Determine the (X, Y) coordinate at the center of the cell enclosing the given text.  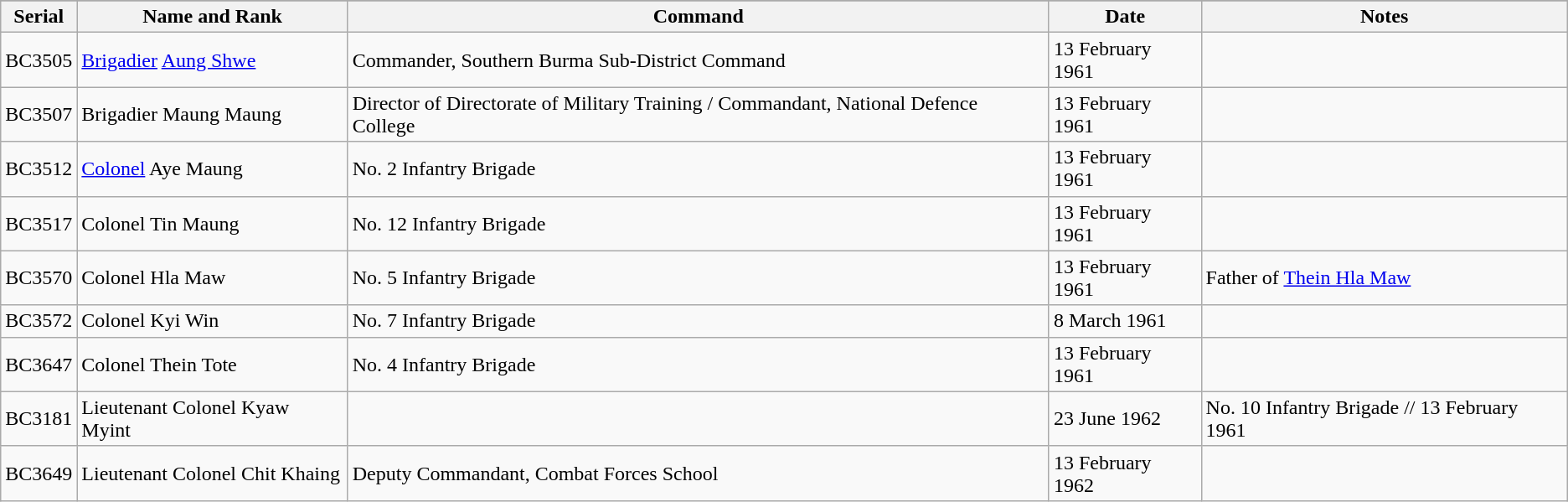
BC3507 (39, 114)
Colonel Thein Tote (213, 364)
No. 2 Infantry Brigade (699, 169)
Colonel Hla Maw (213, 278)
Director of Directorate of Military Training / Commandant, National Defence College (699, 114)
Commander, Southern Burma Sub-District Command (699, 60)
No. 12 Infantry Brigade (699, 223)
BC3572 (39, 321)
23 June 1962 (1125, 419)
Brigadier Aung Shwe (213, 60)
BC3517 (39, 223)
Command (699, 17)
BC3570 (39, 278)
BC3647 (39, 364)
Deputy Commandant, Combat Forces School (699, 473)
Brigadier Maung Maung (213, 114)
BC3181 (39, 419)
Colonel Aye Maung (213, 169)
Colonel Tin Maung (213, 223)
Colonel Kyi Win (213, 321)
Notes (1384, 17)
Serial (39, 17)
BC3649 (39, 473)
Name and Rank (213, 17)
13 February 1962 (1125, 473)
No. 4 Infantry Brigade (699, 364)
8 March 1961 (1125, 321)
BC3512 (39, 169)
No. 10 Infantry Brigade // 13 February 1961 (1384, 419)
Father of Thein Hla Maw (1384, 278)
Lieutenant Colonel Kyaw Myint (213, 419)
No. 5 Infantry Brigade (699, 278)
Date (1125, 17)
Lieutenant Colonel Chit Khaing (213, 473)
BC3505 (39, 60)
No. 7 Infantry Brigade (699, 321)
